Detect which cell encompasses the target text, then output its (X, Y) center coordinate. 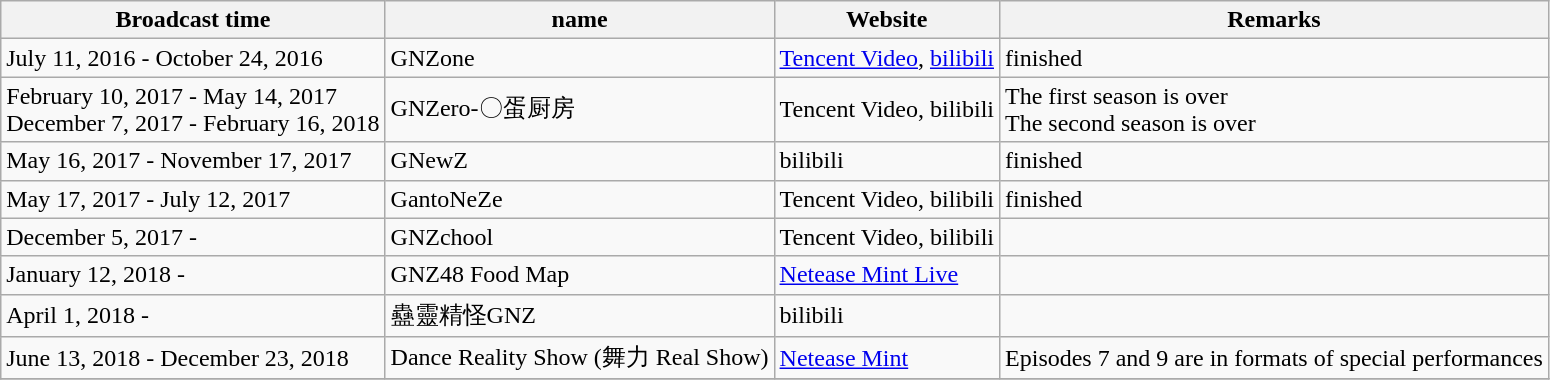
GNZone (580, 58)
April 1, 2018 - (193, 316)
February 10, 2017 - May 14, 2017 December 7, 2017 - February 16, 2018 (193, 110)
December 5, 2017 - (193, 237)
Remarks (1274, 20)
Broadcast time (193, 20)
Dance Reality Show (舞力 Real Show) (580, 358)
GantoNeZe (580, 199)
GNZero-〇蛋厨房 (580, 110)
May 16, 2017 - November 17, 2017 (193, 161)
Episodes 7 and 9 are in formats of special performances (1274, 358)
Netease Mint (886, 358)
June 13, 2018 - December 23, 2018 (193, 358)
January 12, 2018 - (193, 275)
Website (886, 20)
July 11, 2016 - October 24, 2016 (193, 58)
The first season is overThe second season is over (1274, 110)
蠱靈精怪GNZ (580, 316)
May 17, 2017 - July 12, 2017 (193, 199)
name (580, 20)
Netease Mint Live (886, 275)
GNZchool (580, 237)
GNewZ (580, 161)
GNZ48 Food Map (580, 275)
